Identify which cell holds the provided text, then report its [x, y] central coordinate. 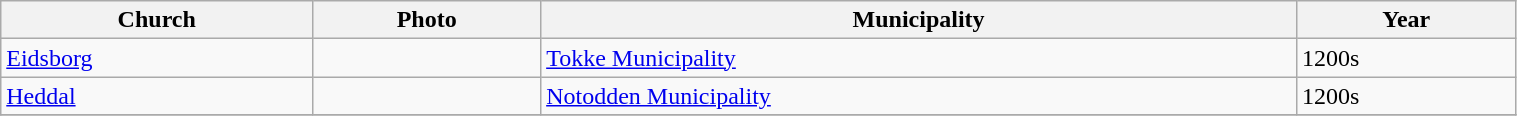
Heddal [157, 96]
Photo [427, 20]
Eidsborg [157, 58]
Church [157, 20]
Year [1406, 20]
Municipality [919, 20]
Notodden Municipality [919, 96]
Tokke Municipality [919, 58]
